Detect which cell encompasses the target text, then output its (x, y) center coordinate. 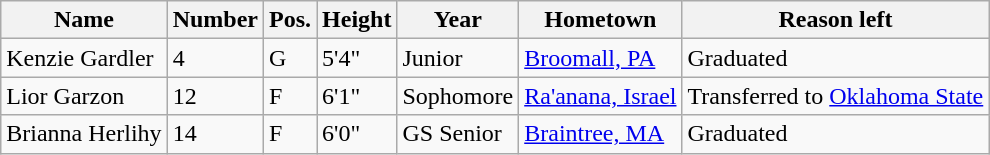
Height (357, 20)
Sophomore (458, 96)
Ra'anana, Israel (600, 96)
6'1" (357, 96)
Year (458, 20)
Hometown (600, 20)
Broomall, PA (600, 58)
Kenzie Gardler (84, 58)
Name (84, 20)
Number (215, 20)
G (290, 58)
4 (215, 58)
Reason left (836, 20)
Pos. (290, 20)
Brianna Herlihy (84, 134)
Junior (458, 58)
12 (215, 96)
14 (215, 134)
Transferred to Oklahoma State (836, 96)
6'0" (357, 134)
Lior Garzon (84, 96)
5'4" (357, 58)
GS Senior (458, 134)
Braintree, MA (600, 134)
